Identify which cell holds the provided text, then report its [X, Y] central coordinate. 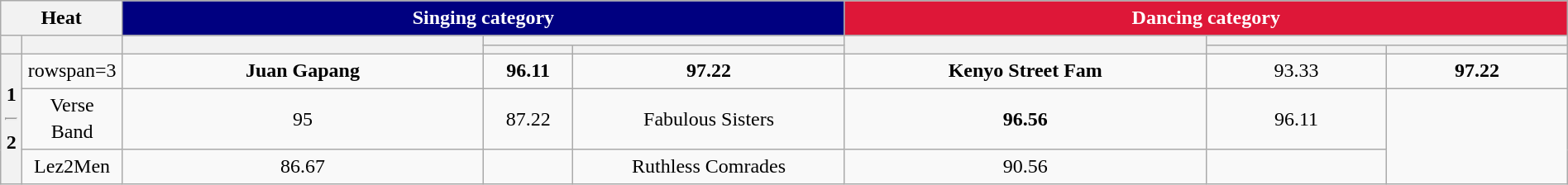
Singing category [483, 18]
Lez2Men [73, 167]
90.56 [1025, 167]
96.56 [1025, 119]
Kenyo Street Fam [1025, 71]
95 [303, 119]
Verse Band [73, 119]
87.22 [528, 119]
rowspan=3 [73, 71]
Fabulous Sisters [709, 119]
12 [12, 119]
Juan Gapang [303, 71]
Dancing category [1206, 18]
93.33 [1296, 71]
Heat [61, 18]
Ruthless Comrades [709, 167]
86.67 [303, 167]
